Search for the cell housing the specified text and yield its [x, y] center coordinate. 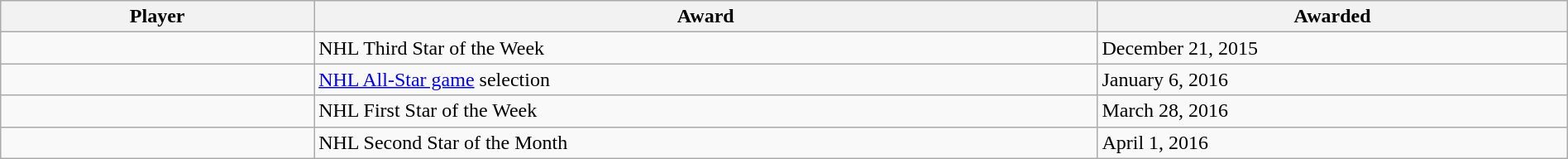
January 6, 2016 [1332, 79]
NHL Third Star of the Week [706, 48]
NHL Second Star of the Month [706, 142]
Awarded [1332, 17]
NHL All-Star game selection [706, 79]
NHL First Star of the Week [706, 111]
Player [157, 17]
March 28, 2016 [1332, 111]
Award [706, 17]
April 1, 2016 [1332, 142]
December 21, 2015 [1332, 48]
